Return the (X, Y) coordinate for the center point of the cell that contains the specified text.  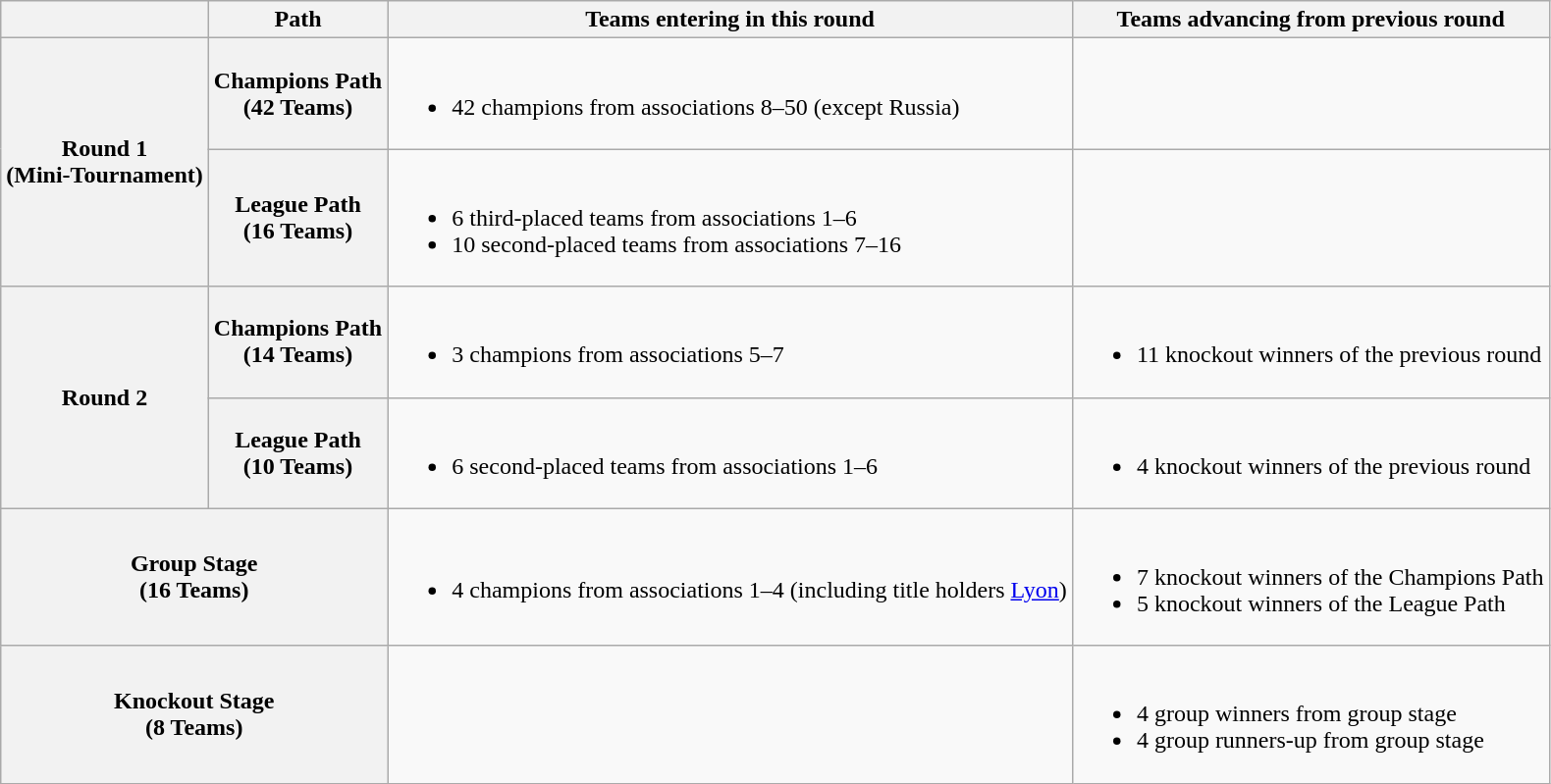
4 champions from associations 1–4 (including title holders Lyon) (730, 577)
4 knockout winners of the previous round (1310, 453)
42 champions from associations 8–50 (except Russia) (730, 94)
11 knockout winners of the previous round (1310, 341)
Group Stage(16 Teams) (194, 577)
Champions Path(14 Teams) (297, 341)
Round 2 (105, 397)
4 group winners from group stage4 group runners-up from group stage (1310, 714)
League Path(16 Teams) (297, 218)
Champions Path(42 Teams) (297, 94)
Path (297, 20)
7 knockout winners of the Champions Path5 knockout winners of the League Path (1310, 577)
6 third-placed teams from associations 1–610 second-placed teams from associations 7–16 (730, 218)
Round 1(Mini-Tournament) (105, 163)
Teams advancing from previous round (1310, 20)
Teams entering in this round (730, 20)
3 champions from associations 5–7 (730, 341)
Knockout Stage(8 Teams) (194, 714)
League Path(10 Teams) (297, 453)
6 second-placed teams from associations 1–6 (730, 453)
